Provide the (x, y) coordinate of the cell's center where the given text is located.  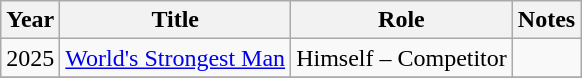
Notes (546, 20)
Himself – Competitor (402, 58)
Title (176, 20)
Year (30, 20)
Role (402, 20)
World's Strongest Man (176, 58)
2025 (30, 58)
